For the text-containing cell, return its midpoint in (X, Y) coordinate format. 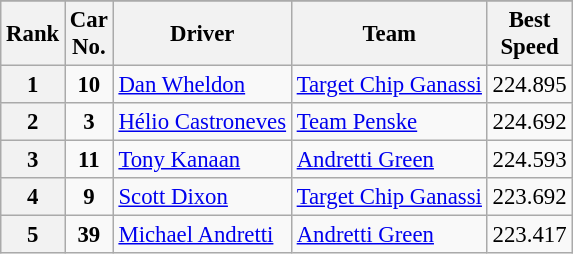
223.417 (530, 235)
4 (33, 197)
CarNo. (90, 34)
224.895 (530, 85)
Team (389, 34)
Michael Andretti (202, 235)
Tony Kanaan (202, 160)
224.593 (530, 160)
Rank (33, 34)
11 (90, 160)
224.692 (530, 122)
Hélio Castroneves (202, 122)
Team Penske (389, 122)
Dan Wheldon (202, 85)
BestSpeed (530, 34)
223.692 (530, 197)
9 (90, 197)
10 (90, 85)
2 (33, 122)
1 (33, 85)
39 (90, 235)
Driver (202, 34)
Scott Dixon (202, 197)
5 (33, 235)
